Search for the cell housing the specified text and yield its (X, Y) center coordinate. 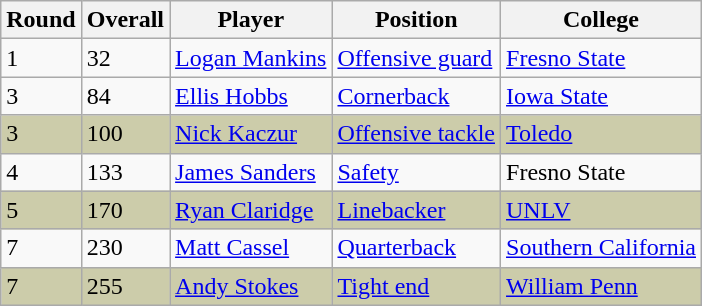
100 (125, 134)
Round (41, 20)
UNLV (602, 210)
Ryan Claridge (251, 210)
Offensive tackle (416, 134)
Logan Mankins (251, 58)
Ellis Hobbs (251, 96)
Iowa State (602, 96)
Toledo (602, 134)
Andy Stokes (251, 286)
Quarterback (416, 248)
Linebacker (416, 210)
1 (41, 58)
255 (125, 286)
170 (125, 210)
Overall (125, 20)
133 (125, 172)
84 (125, 96)
32 (125, 58)
Tight end (416, 286)
Safety (416, 172)
Matt Cassel (251, 248)
Southern California (602, 248)
Offensive guard (416, 58)
5 (41, 210)
4 (41, 172)
Player (251, 20)
230 (125, 248)
Cornerback (416, 96)
James Sanders (251, 172)
Nick Kaczur (251, 134)
College (602, 20)
William Penn (602, 286)
Position (416, 20)
